Provide the (X, Y) coordinate of the cell's center where the given text is located.  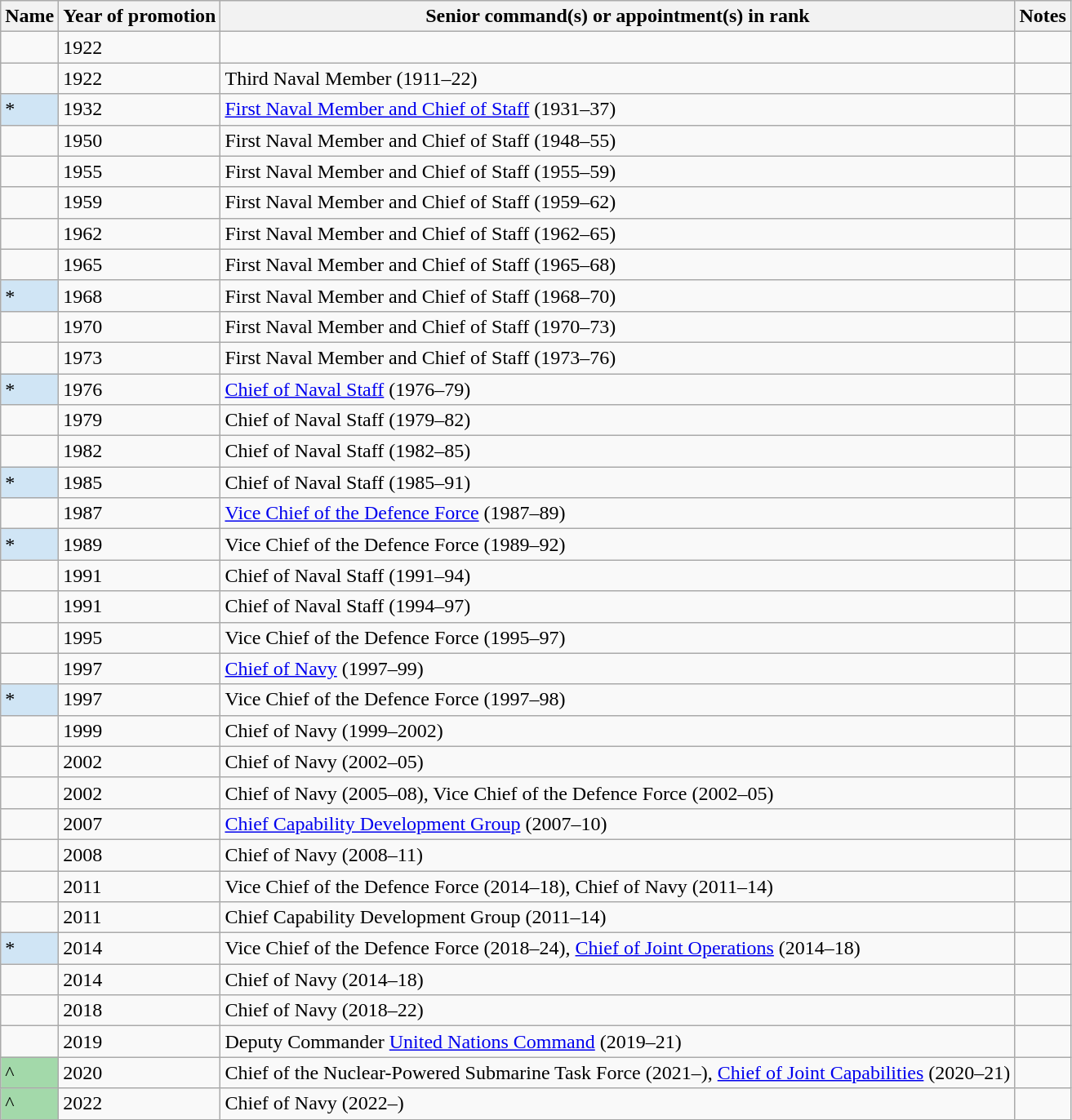
Third Naval Member (1911–22) (617, 78)
1999 (140, 731)
1979 (140, 420)
2018 (140, 1011)
Chief of Navy (2002–05) (617, 762)
Chief Capability Development Group (2011–14) (617, 918)
Vice Chief of the Defence Force (2014–18), Chief of Navy (2011–14) (617, 886)
1976 (140, 389)
Chief of Navy (2014–18) (617, 980)
1995 (140, 638)
1973 (140, 358)
Chief of Naval Staff (1982–85) (617, 451)
1959 (140, 202)
Vice Chief of the Defence Force (1995–97) (617, 638)
Chief of Navy (2008–11) (617, 855)
1950 (140, 140)
Vice Chief of the Defence Force (1987–89) (617, 513)
1962 (140, 233)
Year of promotion (140, 16)
Chief of Naval Staff (1994–97) (617, 607)
First Naval Member and Chief of Staff (1973–76) (617, 358)
Notes (1043, 16)
Chief Capability Development Group (2007–10) (617, 824)
Deputy Commander United Nations Command (2019–21) (617, 1042)
1970 (140, 327)
1955 (140, 171)
2020 (140, 1073)
1989 (140, 544)
First Naval Member and Chief of Staff (1931–37) (617, 109)
Name (29, 16)
Chief of Navy (1997–99) (617, 669)
Chief of Naval Staff (1985–91) (617, 482)
First Naval Member and Chief of Staff (1948–55) (617, 140)
Chief of Navy (2018–22) (617, 1011)
1932 (140, 109)
Vice Chief of the Defence Force (2018–24), Chief of Joint Operations (2014–18) (617, 949)
1985 (140, 482)
1982 (140, 451)
Chief of Navy (1999–2002) (617, 731)
Chief of Naval Staff (1976–79) (617, 389)
Senior command(s) or appointment(s) in rank (617, 16)
First Naval Member and Chief of Staff (1968–70) (617, 296)
2019 (140, 1042)
First Naval Member and Chief of Staff (1959–62) (617, 202)
First Naval Member and Chief of Staff (1955–59) (617, 171)
Chief of the Nuclear-Powered Submarine Task Force (2021–), Chief of Joint Capabilities (2020–21) (617, 1073)
1987 (140, 513)
2007 (140, 824)
1968 (140, 296)
First Naval Member and Chief of Staff (1965–68) (617, 264)
Chief of Navy (2005–08), Vice Chief of the Defence Force (2002–05) (617, 793)
Chief of Navy (2022–) (617, 1104)
First Naval Member and Chief of Staff (1970–73) (617, 327)
First Naval Member and Chief of Staff (1962–65) (617, 233)
Vice Chief of the Defence Force (1989–92) (617, 544)
2022 (140, 1104)
2008 (140, 855)
Chief of Naval Staff (1991–94) (617, 576)
1965 (140, 264)
Vice Chief of the Defence Force (1997–98) (617, 700)
Chief of Naval Staff (1979–82) (617, 420)
